Return the (X, Y) coordinate for the center point of the cell that contains the specified text.  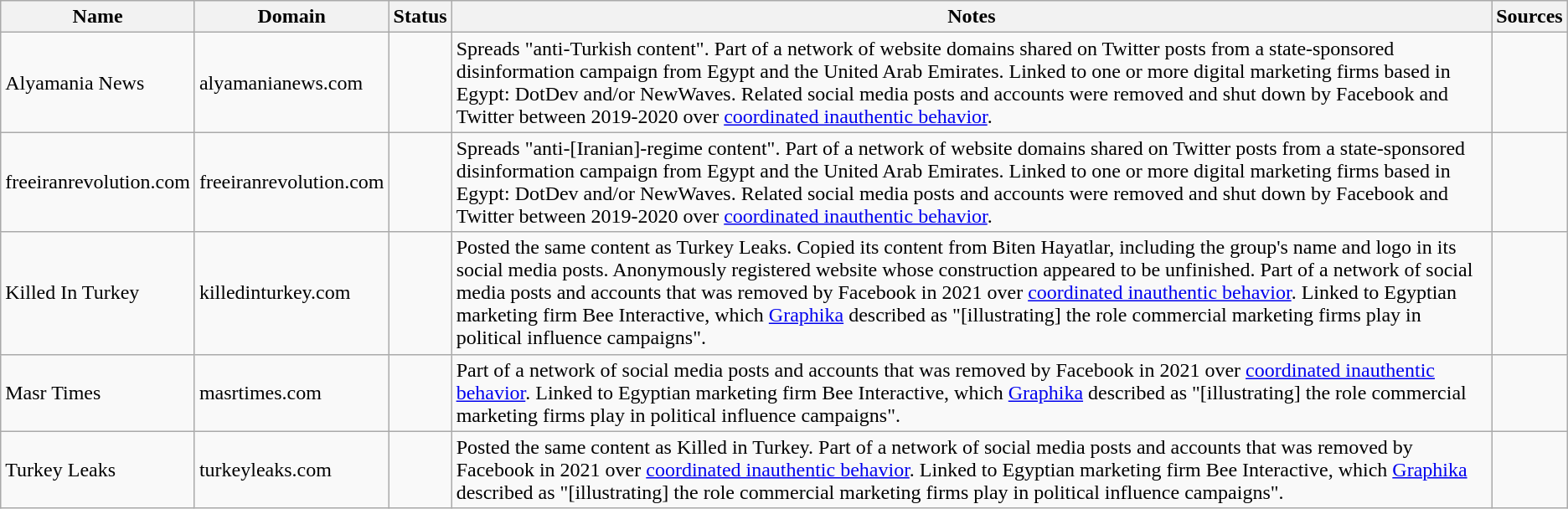
Killed In Turkey (98, 293)
Turkey Leaks (98, 470)
Masr Times (98, 393)
Notes (972, 17)
Name (98, 17)
Domain (291, 17)
Alyamania News (98, 82)
masrtimes.com (291, 393)
alyamanianews.com (291, 82)
Status (420, 17)
killedinturkey.com (291, 293)
turkeyleaks.com (291, 470)
Sources (1529, 17)
